Return the (X, Y) coordinate for the center point of the cell that contains the specified text.  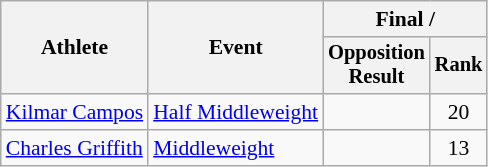
Half Middleweight (236, 112)
OppositionResult (376, 66)
Event (236, 48)
Rank (459, 66)
20 (459, 112)
Charles Griffith (74, 148)
Final / (405, 19)
13 (459, 148)
Athlete (74, 48)
Kilmar Campos (74, 112)
Middleweight (236, 148)
